Return [X, Y] of the center of cell containing provided text 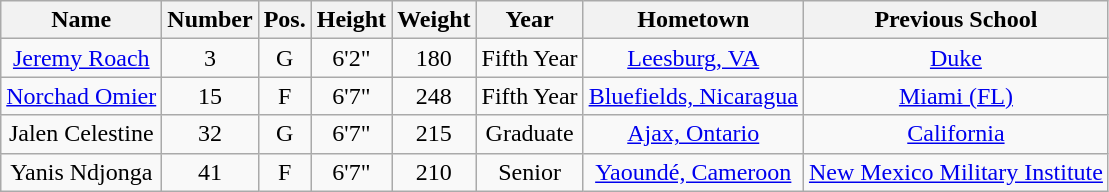
Norchad Omier [82, 96]
Name [82, 20]
Yaoundé, Cameroon [693, 172]
California [956, 134]
Number [210, 20]
Year [530, 20]
Ajax, Ontario [693, 134]
Hometown [693, 20]
Previous School [956, 20]
Senior [530, 172]
Jalen Celestine [82, 134]
New Mexico Military Institute [956, 172]
15 [210, 96]
Yanis Ndjonga [82, 172]
215 [434, 134]
41 [210, 172]
Duke [956, 58]
Bluefields, Nicaragua [693, 96]
Height [351, 20]
248 [434, 96]
6'2" [351, 58]
Graduate [530, 134]
Weight [434, 20]
Leesburg, VA [693, 58]
210 [434, 172]
Miami (FL) [956, 96]
3 [210, 58]
180 [434, 58]
32 [210, 134]
Jeremy Roach [82, 58]
Pos. [284, 20]
